Return (X, Y) of the center of cell containing provided text 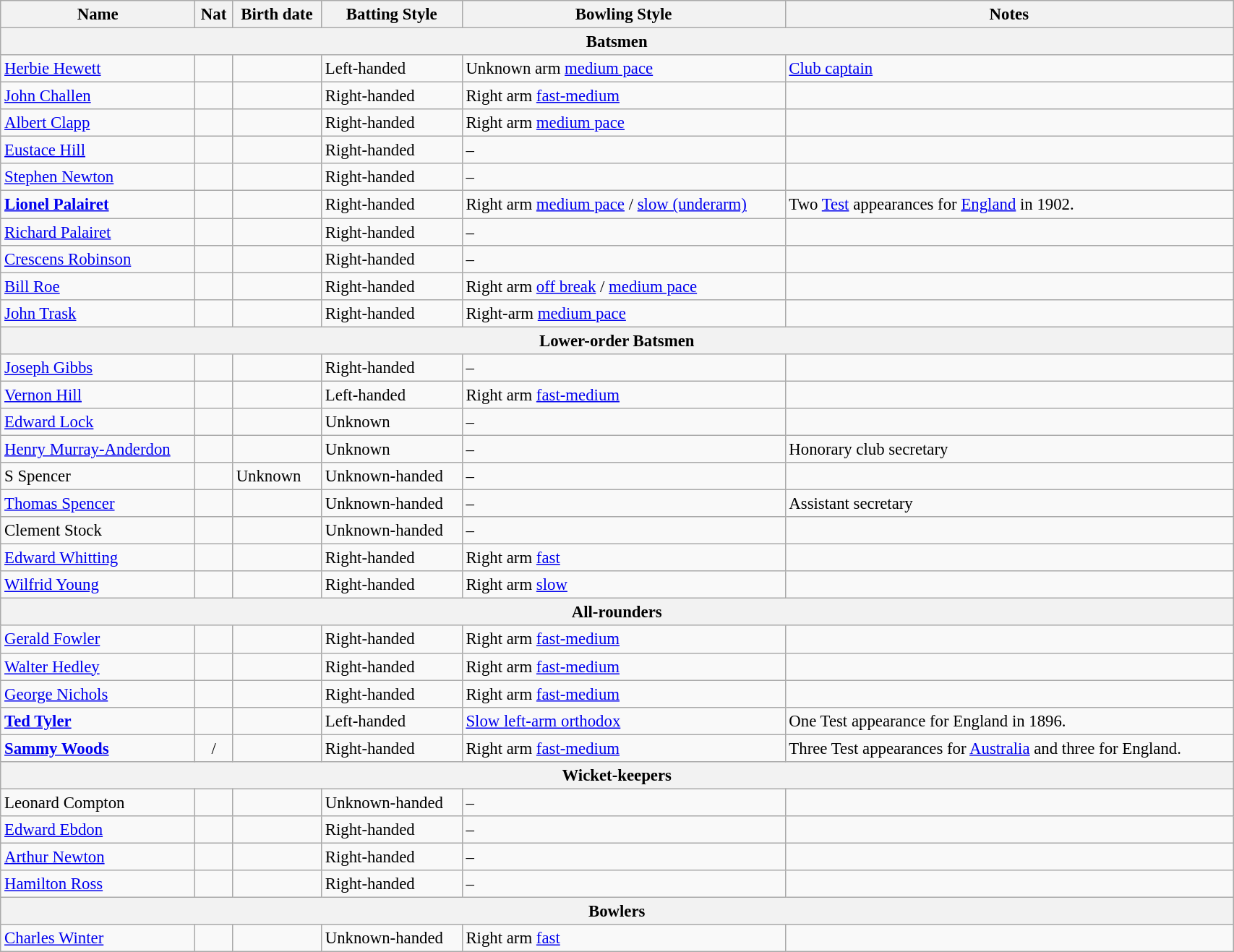
Lionel Palairet (98, 205)
Stephen Newton (98, 177)
Wicket-keepers (617, 776)
S Spencer (98, 476)
All-rounders (617, 612)
John Trask (98, 313)
Right arm off break / medium pace (623, 286)
Charles Winter (98, 938)
Honorary club secretary (1009, 449)
Leonard Compton (98, 802)
Hamilton Ross (98, 884)
Richard Palairet (98, 232)
Edward Lock (98, 422)
Slow left-arm orthodox (623, 721)
Vernon Hill (98, 395)
Eustace Hill (98, 150)
Wilfrid Young (98, 585)
Bill Roe (98, 286)
Sammy Woods (98, 748)
Right-arm medium pace (623, 313)
Herbie Hewett (98, 69)
Arthur Newton (98, 857)
Bowling Style (623, 14)
John Challen (98, 96)
Henry Murray-Anderdon (98, 449)
Crescens Robinson (98, 259)
George Nichols (98, 694)
Batsmen (617, 42)
Ted Tyler (98, 721)
Albert Clapp (98, 123)
Three Test appearances for Australia and three for England. (1009, 748)
Unknown arm medium pace (623, 69)
Lower-order Batsmen (617, 340)
Joseph Gibbs (98, 368)
Name (98, 14)
Clement Stock (98, 531)
Batting Style (392, 14)
Edward Ebdon (98, 830)
Edward Whitting (98, 558)
Birth date (276, 14)
Club captain (1009, 69)
Assistant secretary (1009, 504)
Right arm medium pace (623, 123)
Gerald Fowler (98, 640)
Notes (1009, 14)
Walter Hedley (98, 666)
Nat (214, 14)
Thomas Spencer (98, 504)
Right arm medium pace / slow (underarm) (623, 205)
Right arm slow (623, 585)
Two Test appearances for England in 1902. (1009, 205)
/ (214, 748)
Bowlers (617, 912)
One Test appearance for England in 1896. (1009, 721)
